From the cell containing the given text, extract its center point as [x, y] coordinate. 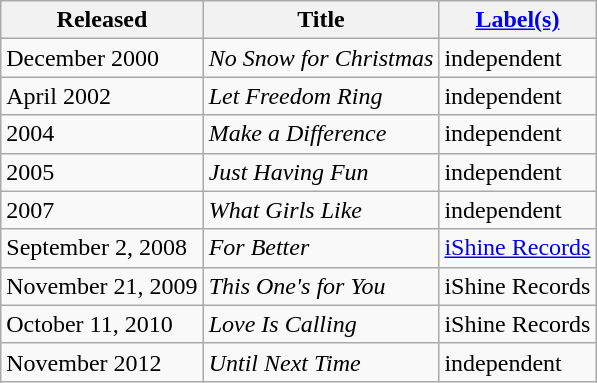
Just Having Fun [321, 172]
Title [321, 20]
For Better [321, 248]
September 2, 2008 [102, 248]
This One's for You [321, 286]
No Snow for Christmas [321, 58]
2007 [102, 210]
Released [102, 20]
November 2012 [102, 362]
2005 [102, 172]
December 2000 [102, 58]
What Girls Like [321, 210]
Let Freedom Ring [321, 96]
Make a Difference [321, 134]
April 2002 [102, 96]
Label(s) [518, 20]
October 11, 2010 [102, 324]
2004 [102, 134]
November 21, 2009 [102, 286]
Until Next Time [321, 362]
Love Is Calling [321, 324]
